From the cell containing the given text, extract its center point as [X, Y] coordinate. 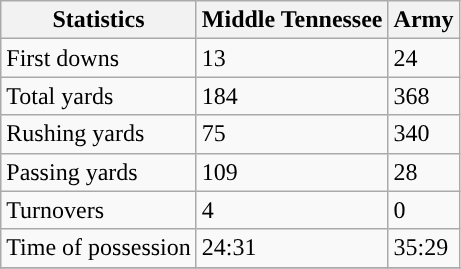
Rushing yards [99, 134]
0 [424, 210]
340 [424, 134]
28 [424, 172]
4 [292, 210]
368 [424, 96]
Passing yards [99, 172]
24 [424, 58]
184 [292, 96]
109 [292, 172]
35:29 [424, 248]
13 [292, 58]
Total yards [99, 96]
24:31 [292, 248]
Turnovers [99, 210]
75 [292, 134]
First downs [99, 58]
Middle Tennessee [292, 20]
Statistics [99, 20]
Army [424, 20]
Time of possession [99, 248]
